Extract the (X, Y) coordinate from the center of the cell holding the provided text.  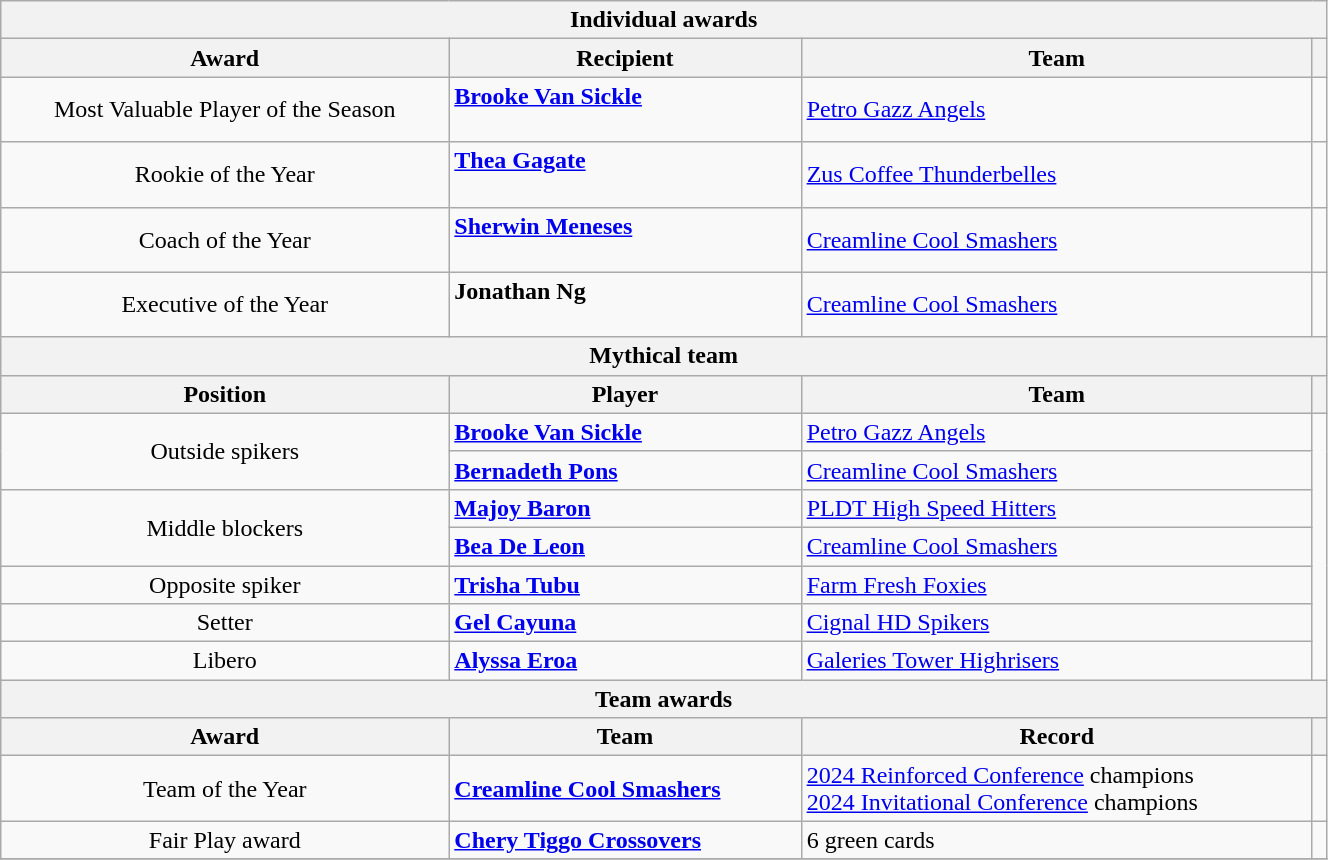
Gel Cayuna (625, 623)
Setter (225, 623)
Outside spikers (225, 451)
Bea De Leon (625, 546)
6 green cards (1056, 840)
Opposite spiker (225, 585)
Individual awards (664, 20)
Farm Fresh Foxies (1056, 585)
Middle blockers (225, 527)
Fair Play award (225, 840)
Most Valuable Player of the Season (225, 110)
Zus Coffee Thunderbelles (1056, 174)
Executive of the Year (225, 304)
Rookie of the Year (225, 174)
Recipient (625, 58)
Player (625, 394)
Team awards (664, 699)
Bernadeth Pons (625, 470)
Chery Tiggo Crossovers (625, 840)
2024 Reinforced Conference champions2024 Invitational Conference champions (1056, 788)
PLDT High Speed Hitters (1056, 508)
Record (1056, 737)
Coach of the Year (225, 240)
Cignal HD Spikers (1056, 623)
Galeries Tower Highrisers (1056, 661)
Thea Gagate (625, 174)
Team of the Year (225, 788)
Mythical team (664, 356)
Position (225, 394)
Alyssa Eroa (625, 661)
Libero (225, 661)
Sherwin Meneses (625, 240)
Majoy Baron (625, 508)
Trisha Tubu (625, 585)
Jonathan Ng (625, 304)
